Return the (X, Y) coordinate for the center point of the cell that contains the specified text.  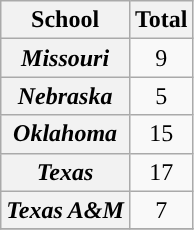
Missouri (66, 58)
Total (161, 20)
School (66, 20)
Texas (66, 172)
Texas A&M (66, 210)
17 (161, 172)
15 (161, 134)
5 (161, 96)
9 (161, 58)
7 (161, 210)
Oklahoma (66, 134)
Nebraska (66, 96)
